Detect which cell encompasses the target text, then output its (X, Y) center coordinate. 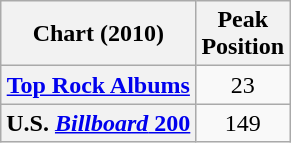
Top Rock Albums (98, 85)
Chart (2010) (98, 34)
23 (243, 85)
149 (243, 123)
PeakPosition (243, 34)
U.S. Billboard 200 (98, 123)
